Provide the (x, y) coordinate of the cell's center where the given text is located.  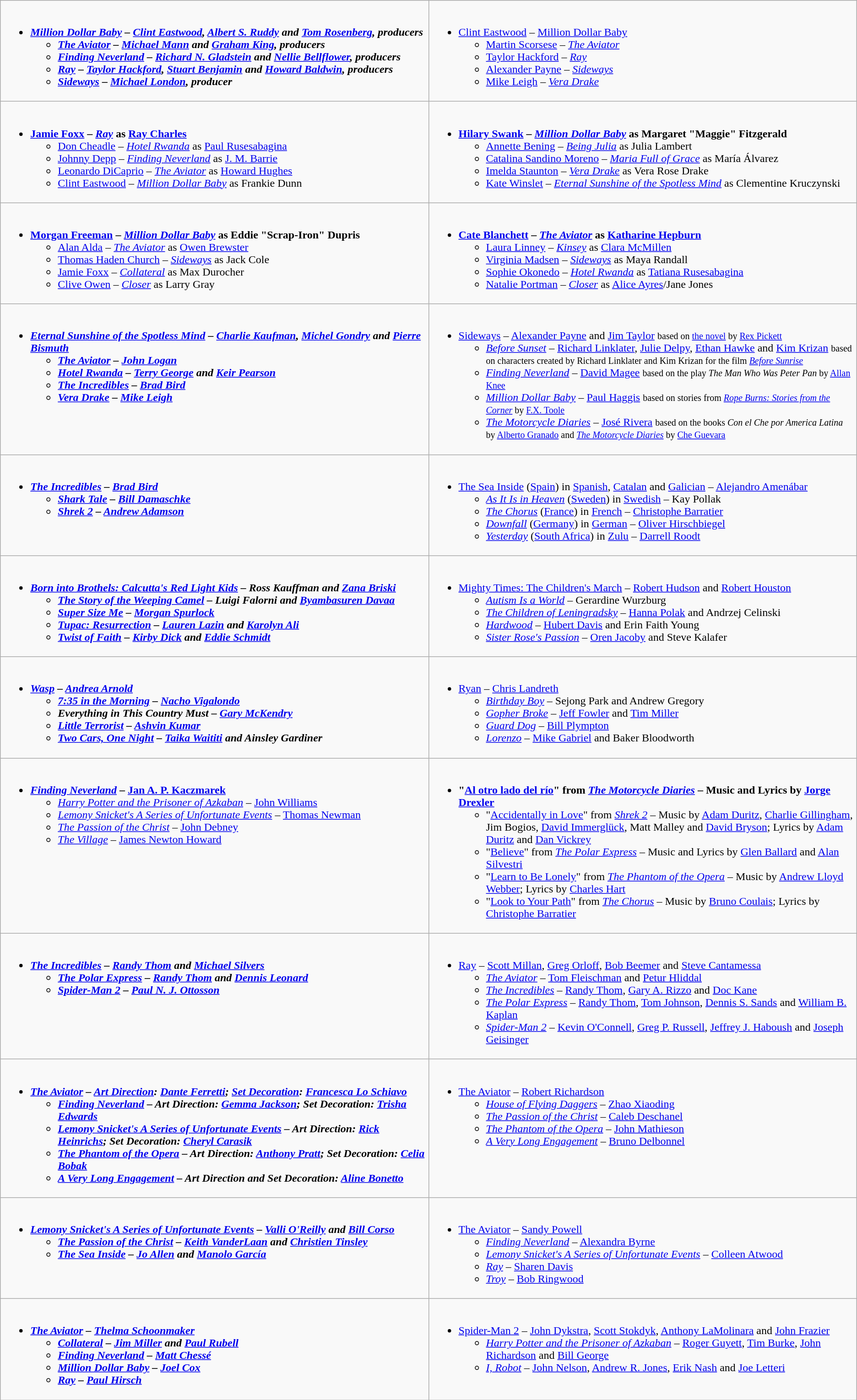
The Incredibles – Brad BirdShark Tale – Bill DamaschkeShrek 2 – Andrew Adamson (214, 505)
The Aviator – Thelma SchoonmakerCollateral – Jim Miller and Paul RubellFinding Neverland – Matt ChesséMillion Dollar Baby – Joel CoxRay – Paul Hirsch (214, 1349)
The Incredibles – Randy Thom and Michael SilversThe Polar Express – Randy Thom and Dennis LeonardSpider-Man 2 – Paul N. J. Ottosson (214, 996)
Clint Eastwood – Million Dollar BabyMartin Scorsese – The AviatorTaylor Hackford – RayAlexander Payne – SidewaysMike Leigh – Vera Drake (643, 51)
